Output the (x, y) coordinate of the center of the cell containing the given text.  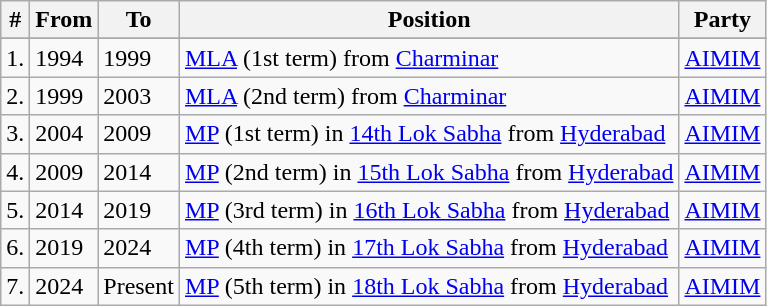
MP (2nd term) in 15th Lok Sabha from Hyderabad (428, 172)
1. (16, 58)
2004 (64, 134)
Position (428, 20)
4. (16, 172)
6. (16, 248)
MP (1st term) in 14th Lok Sabha from Hyderabad (428, 134)
# (16, 20)
5. (16, 210)
MLA (2nd term) from Charminar (428, 96)
7. (16, 286)
3. (16, 134)
MP (4th term) in 17th Lok Sabha from Hyderabad (428, 248)
1994 (64, 58)
To (139, 20)
Party (722, 20)
Present (139, 286)
MP (5th term) in 18th Lok Sabha from Hyderabad (428, 286)
2003 (139, 96)
From (64, 20)
MLA (1st term) from Charminar (428, 58)
MP (3rd term) in 16th Lok Sabha from Hyderabad (428, 210)
2. (16, 96)
